For the text-containing cell, return its midpoint in (X, Y) coordinate format. 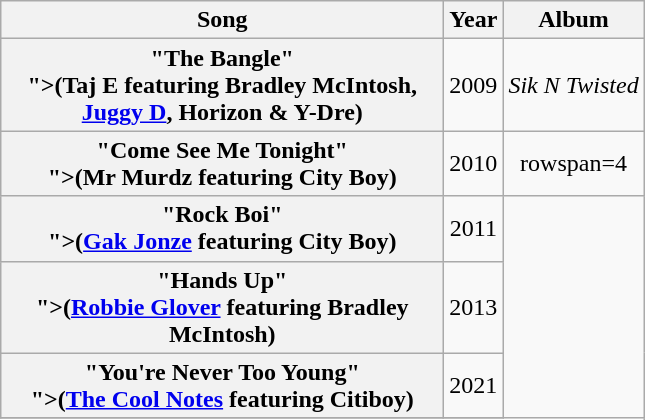
Album (574, 20)
rowspan=4 (574, 164)
"Rock Boi"">(Gak Jonze featuring City Boy) (222, 228)
"Hands Up"">(Robbie Glover featuring Bradley McIntosh) (222, 307)
Song (222, 20)
"Come See Me Tonight"">(Mr Murdz featuring City Boy) (222, 164)
"The Bangle" ">(Taj E featuring Bradley McIntosh, Juggy D, Horizon & Y-Dre) (222, 85)
2013 (474, 307)
Year (474, 20)
2009 (474, 85)
Sik N Twisted (574, 85)
2010 (474, 164)
2011 (474, 228)
2021 (474, 386)
"You're Never Too Young"">(The Cool Notes featuring Citiboy) (222, 386)
